For the text-containing cell, return its midpoint in [x, y] coordinate format. 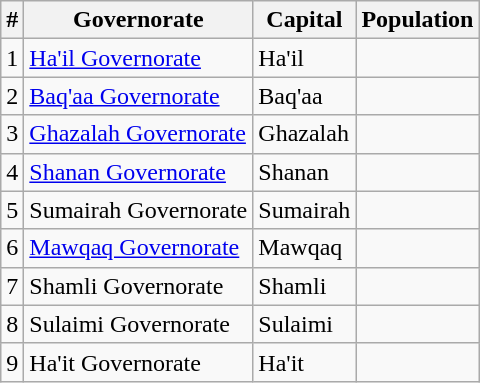
9 [12, 362]
Baq'aa [304, 96]
Governorate [138, 20]
Capital [304, 20]
Sumairah [304, 210]
7 [12, 286]
# [12, 20]
3 [12, 134]
Population [418, 20]
Ghazalah [304, 134]
6 [12, 248]
Ha'it Governorate [138, 362]
Mawqaq [304, 248]
2 [12, 96]
Sulaimi [304, 324]
Shamli Governorate [138, 286]
Ghazalah Governorate [138, 134]
Sulaimi Governorate [138, 324]
5 [12, 210]
Mawqaq Governorate [138, 248]
Shamli [304, 286]
Ha'il Governorate [138, 58]
4 [12, 172]
Shanan [304, 172]
8 [12, 324]
1 [12, 58]
Shanan Governorate [138, 172]
Ha'it [304, 362]
Ha'il [304, 58]
Sumairah Governorate [138, 210]
Baq'aa Governorate [138, 96]
